Pinpoint the cell where the given text exists, returning its [x, y] midpoint coordinate. 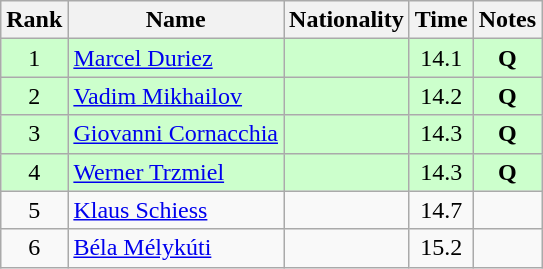
6 [34, 248]
2 [34, 96]
Time [441, 20]
1 [34, 58]
Marcel Duriez [176, 58]
14.2 [441, 96]
Nationality [347, 20]
4 [34, 172]
Name [176, 20]
Werner Trzmiel [176, 172]
14.7 [441, 210]
3 [34, 134]
Vadim Mikhailov [176, 96]
15.2 [441, 248]
Béla Mélykúti [176, 248]
5 [34, 210]
Notes [507, 20]
Klaus Schiess [176, 210]
Rank [34, 20]
14.1 [441, 58]
Giovanni Cornacchia [176, 134]
